Provide the [X, Y] coordinate of the cell's center where the given text is located.  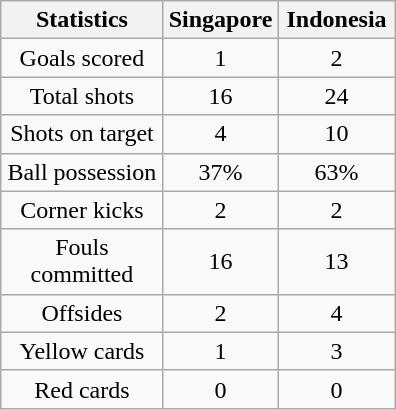
Total shots [82, 96]
13 [337, 262]
Red cards [82, 389]
Ball possession [82, 172]
Indonesia [337, 20]
Yellow cards [82, 351]
Statistics [82, 20]
Corner kicks [82, 210]
Singapore [220, 20]
Goals scored [82, 58]
3 [337, 351]
63% [337, 172]
Fouls committed [82, 262]
10 [337, 134]
Shots on target [82, 134]
Offsides [82, 313]
24 [337, 96]
37% [220, 172]
